Provide the [X, Y] coordinate of the cell's center where the given text is located.  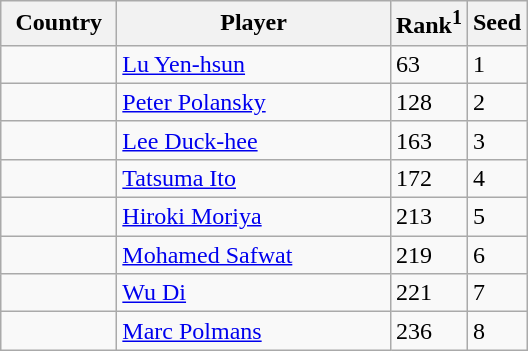
Wu Di [254, 293]
1 [496, 64]
8 [496, 331]
Lee Duck-hee [254, 140]
Peter Polansky [254, 102]
Player [254, 24]
128 [428, 102]
221 [428, 293]
63 [428, 64]
Mohamed Safwat [254, 255]
4 [496, 178]
Tatsuma Ito [254, 178]
6 [496, 255]
Lu Yen-hsun [254, 64]
Country [59, 24]
2 [496, 102]
Seed [496, 24]
5 [496, 217]
219 [428, 255]
Rank1 [428, 24]
163 [428, 140]
236 [428, 331]
213 [428, 217]
Hiroki Moriya [254, 217]
7 [496, 293]
3 [496, 140]
Marc Polmans [254, 331]
172 [428, 178]
